From the cell containing the given text, extract its center point as (x, y) coordinate. 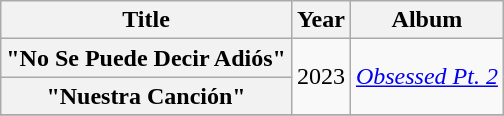
"No Se Puede Decir Adiós" (146, 58)
Title (146, 20)
"Nuestra Canción" (146, 96)
Year (320, 20)
2023 (320, 77)
Album (426, 20)
Obsessed Pt. 2 (426, 77)
